Scan for the cell matching the given text and deliver its [X, Y] coordinate at center. 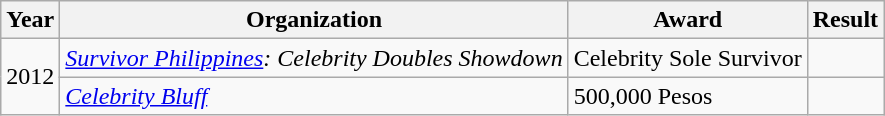
Survivor Philippines: Celebrity Doubles Showdown [314, 58]
Celebrity Sole Survivor [688, 58]
Award [688, 20]
Celebrity Bluff [314, 96]
Organization [314, 20]
Year [30, 20]
Result [845, 20]
500,000 Pesos [688, 96]
2012 [30, 77]
